Output the [X, Y] coordinate of the center of the cell containing the given text.  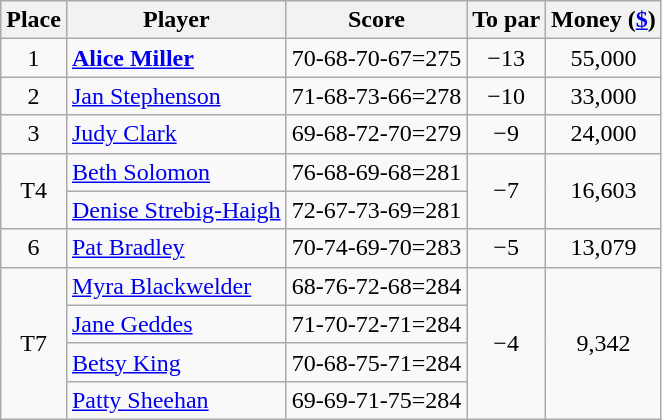
70-74-69-70=283 [376, 248]
70-68-75-71=284 [376, 362]
Jan Stephenson [176, 96]
T4 [34, 191]
Alice Miller [176, 58]
Denise Strebig-Haigh [176, 210]
68-76-72-68=284 [376, 286]
−9 [506, 134]
69-68-72-70=279 [376, 134]
13,079 [604, 248]
71-70-72-71=284 [376, 324]
−4 [506, 343]
Player [176, 20]
2 [34, 96]
69-69-71-75=284 [376, 400]
70-68-70-67=275 [376, 58]
9,342 [604, 343]
Patty Sheehan [176, 400]
3 [34, 134]
6 [34, 248]
To par [506, 20]
Myra Blackwelder [176, 286]
55,000 [604, 58]
Judy Clark [176, 134]
Score [376, 20]
Jane Geddes [176, 324]
T7 [34, 343]
Betsy King [176, 362]
Beth Solomon [176, 172]
−7 [506, 191]
16,603 [604, 191]
76-68-69-68=281 [376, 172]
−13 [506, 58]
Pat Bradley [176, 248]
71-68-73-66=278 [376, 96]
1 [34, 58]
Money ($) [604, 20]
33,000 [604, 96]
−10 [506, 96]
Place [34, 20]
72-67-73-69=281 [376, 210]
−5 [506, 248]
24,000 [604, 134]
